Return the [X, Y] coordinate for the center point of the cell that contains the specified text.  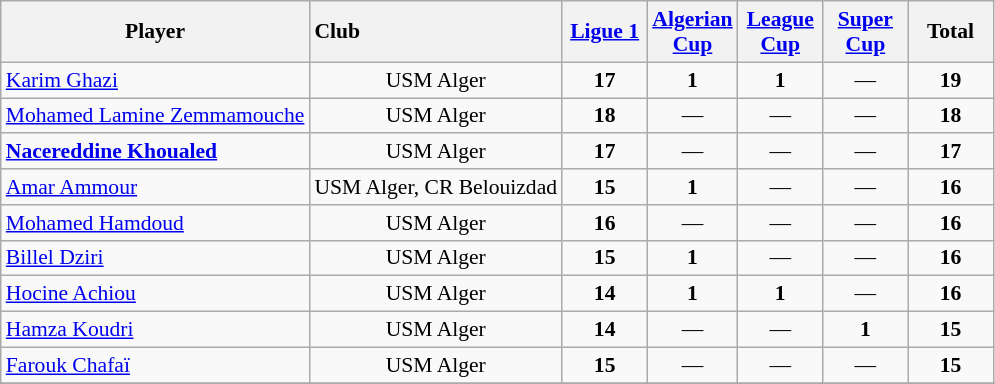
Mohamed Hamdoud [156, 223]
Algerian Cup [692, 32]
Total [950, 32]
Amar Ammour [156, 187]
Billel Dziri [156, 258]
Hamza Koudri [156, 330]
Ligue 1 [604, 32]
Farouk Chafaï [156, 365]
Mohamed Lamine Zemmamouche [156, 116]
Nacereddine Khoualed [156, 152]
League Cup [780, 32]
USM Alger, CR Belouizdad [436, 187]
Player [156, 32]
Karim Ghazi [156, 80]
19 [950, 80]
Hocine Achiou [156, 294]
Club [436, 32]
Super Cup [866, 32]
